Search for the cell housing the specified text and yield its (X, Y) center coordinate. 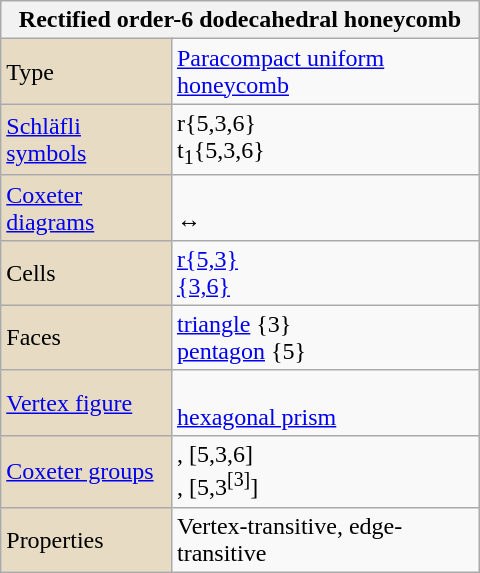
triangle {3}pentagon {5} (325, 338)
Rectified order-6 dodecahedral honeycomb (240, 20)
, [5,3,6], [5,3[3]] (325, 471)
↔ (325, 208)
Faces (86, 338)
Cells (86, 272)
Type (86, 72)
Vertex-transitive, edge-transitive (325, 540)
Vertex figure (86, 402)
r{5,3} {3,6} (325, 272)
Coxeter diagrams (86, 208)
Properties (86, 540)
r{5,3,6}t1{5,3,6} (325, 140)
Paracompact uniform honeycomb (325, 72)
hexagonal prism (325, 402)
Schläfli symbols (86, 140)
Coxeter groups (86, 471)
